Search for the cell housing the specified text and yield its (X, Y) center coordinate. 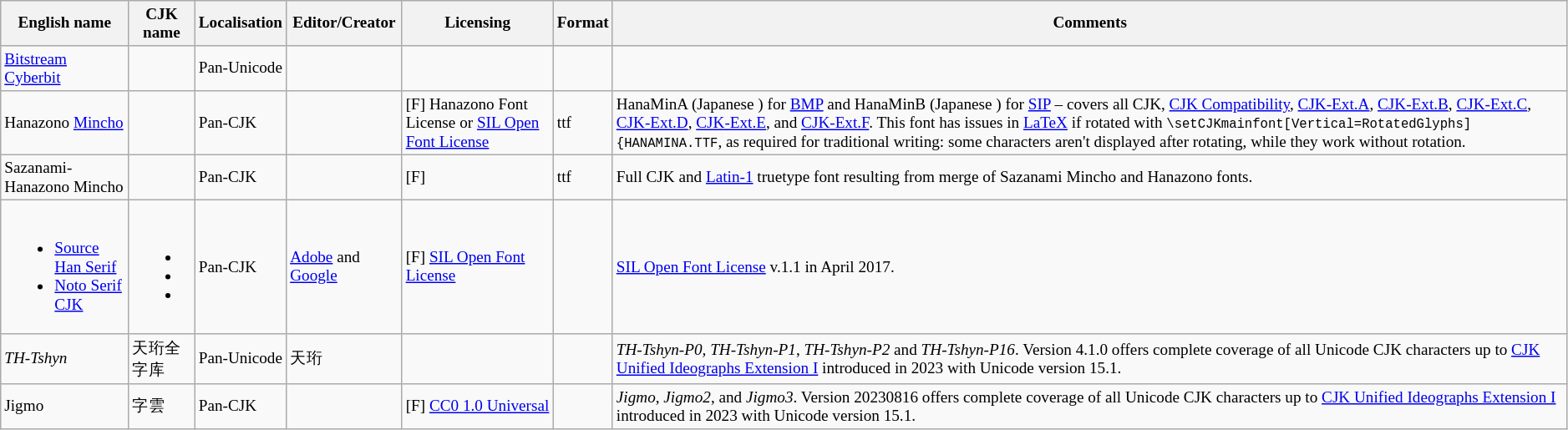
CJK name (162, 23)
Licensing (478, 23)
Source Han SerifNoto Serif CJK (65, 267)
[F] (478, 177)
Full CJK and Latin-1 truetype font resulting from merge of Sazanami Mincho and Hanazono fonts. (1089, 177)
Editor/Creator (344, 23)
Format (583, 23)
SIL Open Font License v.1.1 in April 2017. (1089, 267)
[F] SIL Open Font License (478, 267)
字雲 (162, 407)
[F] Hanazono Font License or SIL Open Font License (478, 124)
English name (65, 23)
天珩全字库 (162, 359)
Adobe and Google (344, 267)
Bitstream Cyberbit (65, 68)
Jigmo (65, 407)
Hanazono Mincho (65, 124)
[F] CC0 1.0 Universal (478, 407)
Comments (1089, 23)
Sazanami-Hanazono Mincho (65, 177)
TH-Tshyn (65, 359)
Localisation (241, 23)
天珩 (344, 359)
